Determine the [x, y] coordinate at the center of the cell enclosing the given text.  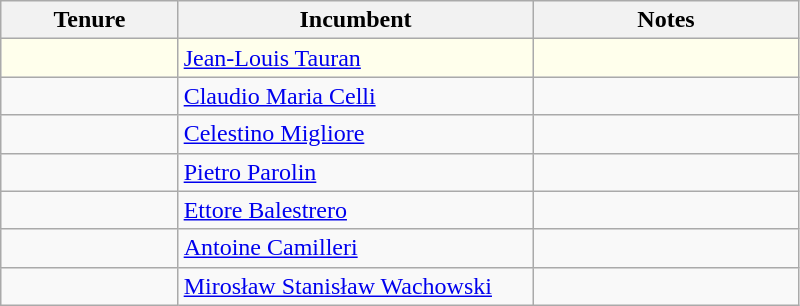
Notes [666, 20]
Ettore Balestrero [356, 210]
Incumbent [356, 20]
Claudio Maria Celli [356, 96]
Tenure [90, 20]
Celestino Migliore [356, 134]
Pietro Parolin [356, 172]
Antoine Camilleri [356, 248]
Jean-Louis Tauran [356, 58]
Mirosław Stanisław Wachowski [356, 286]
